Extract the (X, Y) coordinate from the center of the cell holding the provided text.  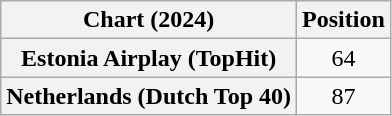
Chart (2024) (149, 20)
87 (344, 96)
Estonia Airplay (TopHit) (149, 58)
64 (344, 58)
Netherlands (Dutch Top 40) (149, 96)
Position (344, 20)
